Search for the cell housing the specified text and yield its [X, Y] center coordinate. 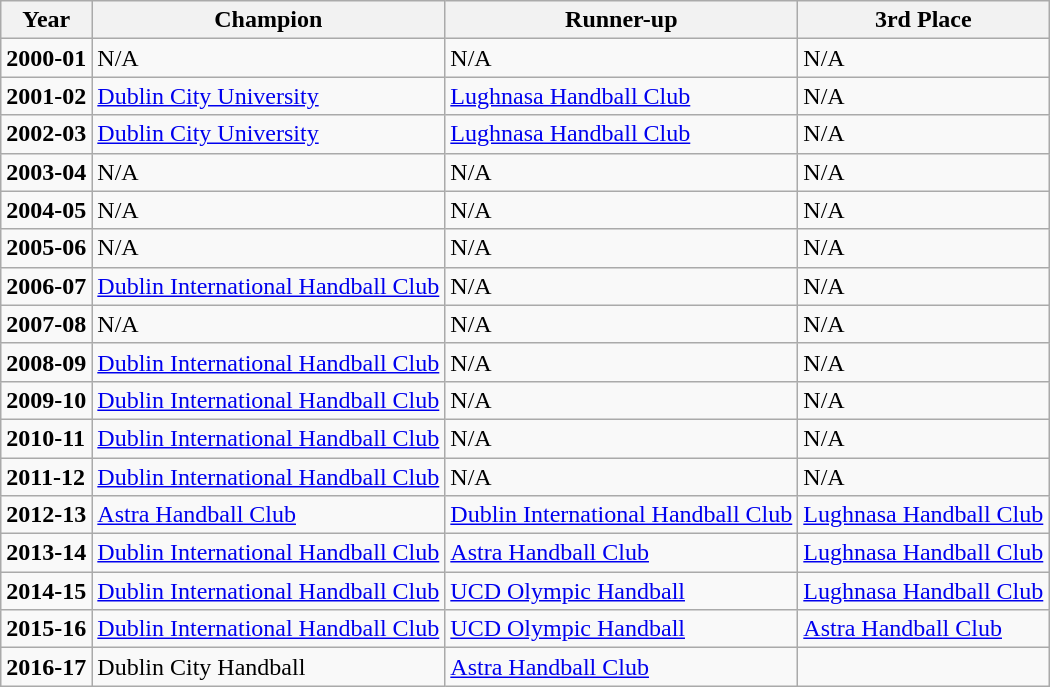
2005-06 [46, 248]
Dublin City Handball [268, 667]
2002-03 [46, 134]
Year [46, 20]
Runner-up [622, 20]
2001-02 [46, 96]
2015-16 [46, 629]
2006-07 [46, 286]
3rd Place [924, 20]
2003-04 [46, 172]
2016-17 [46, 667]
2014-15 [46, 591]
2008-09 [46, 362]
Champion [268, 20]
2012-13 [46, 515]
2009-10 [46, 400]
2007-08 [46, 324]
2011-12 [46, 477]
2004-05 [46, 210]
2010-11 [46, 438]
2000-01 [46, 58]
2013-14 [46, 553]
